Extract the (x, y) coordinate from the center of the cell holding the provided text.  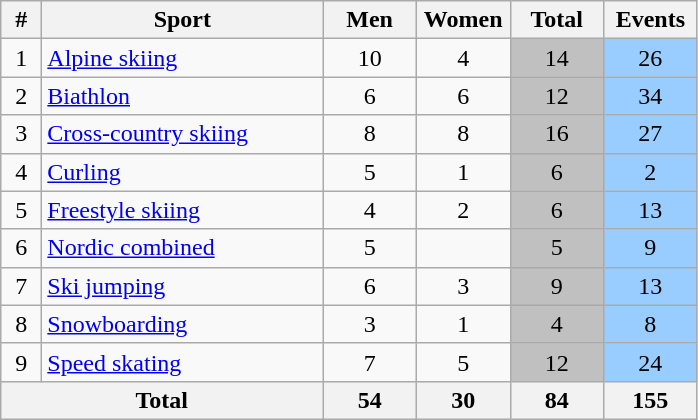
Speed skating (182, 362)
Women (463, 20)
34 (651, 96)
Sport (182, 20)
Curling (182, 172)
14 (557, 58)
10 (370, 58)
16 (557, 134)
27 (651, 134)
Biathlon (182, 96)
Events (651, 20)
Alpine skiing (182, 58)
24 (651, 362)
26 (651, 58)
Freestyle skiing (182, 210)
Men (370, 20)
Ski jumping (182, 286)
84 (557, 400)
54 (370, 400)
155 (651, 400)
Snowboarding (182, 324)
Nordic combined (182, 248)
# (22, 20)
30 (463, 400)
Cross-country skiing (182, 134)
